Extract the (x, y) coordinate from the center of the cell holding the provided text.  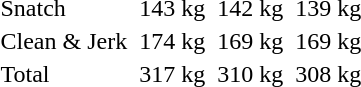
169 kg (250, 41)
174 kg (172, 41)
